Find where the given text appears and provide that cell's center as (X, Y) coordinate. 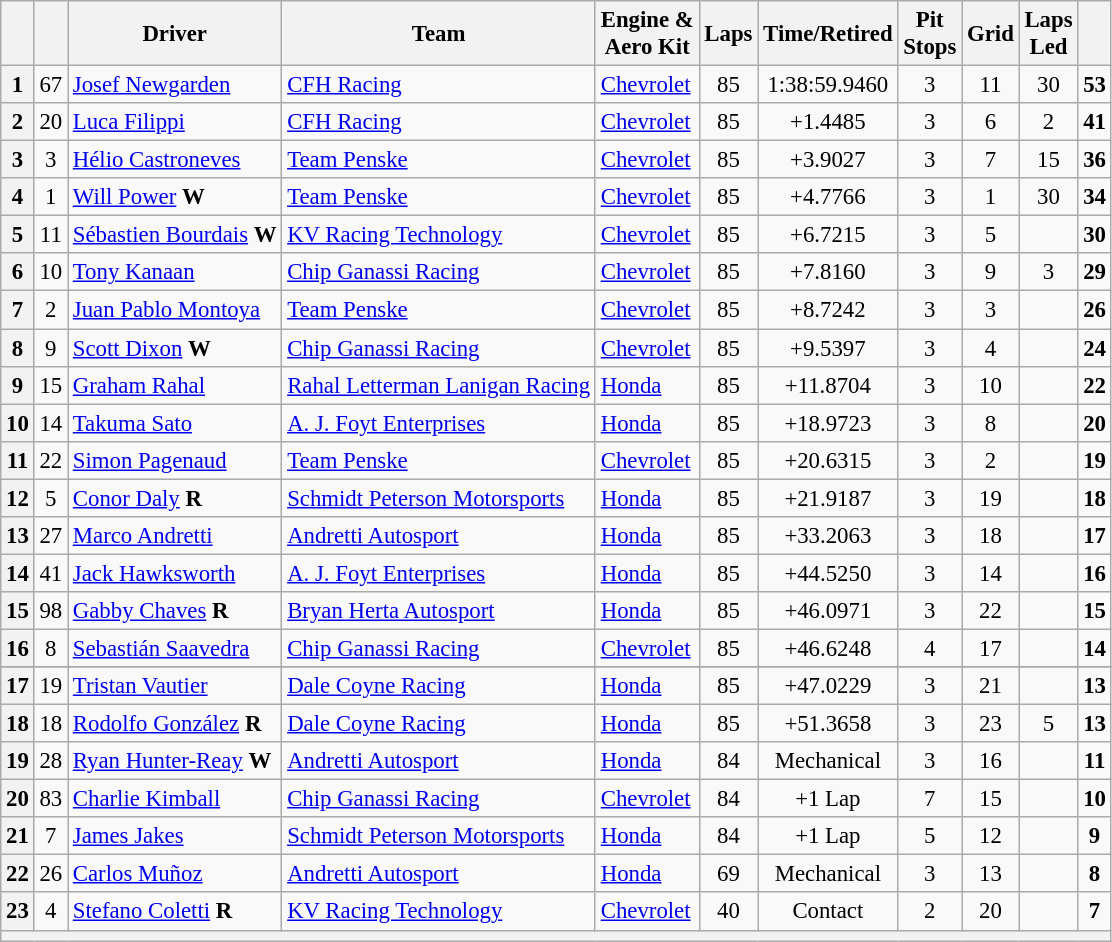
Grid (990, 34)
Sébastien Bourdais W (175, 235)
Stefano Coletti R (175, 912)
53 (1094, 85)
+33.2063 (828, 536)
Bryan Herta Autosport (439, 611)
24 (1094, 348)
+7.8160 (828, 273)
Jack Hawksworth (175, 573)
Engine &Aero Kit (647, 34)
+46.6248 (828, 648)
+21.9187 (828, 498)
+11.8704 (828, 385)
69 (728, 874)
+18.9723 (828, 423)
+6.7215 (828, 235)
Rahal Letterman Lanigan Racing (439, 385)
Conor Daly R (175, 498)
PitStops (930, 34)
29 (1094, 273)
+4.7766 (828, 197)
Simon Pagenaud (175, 460)
Will Power W (175, 197)
Driver (175, 34)
Team (439, 34)
Rodolfo González R (175, 724)
40 (728, 912)
1:38:59.9460 (828, 85)
Time/Retired (828, 34)
Sebastián Saavedra (175, 648)
Charlie Kimball (175, 799)
+1.4485 (828, 122)
+47.0229 (828, 686)
James Jakes (175, 836)
Scott Dixon W (175, 348)
Laps (728, 34)
LapsLed (1048, 34)
Hélio Castroneves (175, 160)
Ryan Hunter-Reay W (175, 761)
+8.7242 (828, 310)
Takuma Sato (175, 423)
+20.6315 (828, 460)
36 (1094, 160)
27 (50, 536)
Tony Kanaan (175, 273)
+9.5397 (828, 348)
67 (50, 85)
Contact (828, 912)
Marco Andretti (175, 536)
34 (1094, 197)
Graham Rahal (175, 385)
83 (50, 799)
Josef Newgarden (175, 85)
Carlos Muñoz (175, 874)
Luca Filippi (175, 122)
+44.5250 (828, 573)
28 (50, 761)
+51.3658 (828, 724)
Gabby Chaves R (175, 611)
+3.9027 (828, 160)
+46.0971 (828, 611)
98 (50, 611)
Tristan Vautier (175, 686)
Juan Pablo Montoya (175, 310)
